Search for the cell housing the specified text and yield its (X, Y) center coordinate. 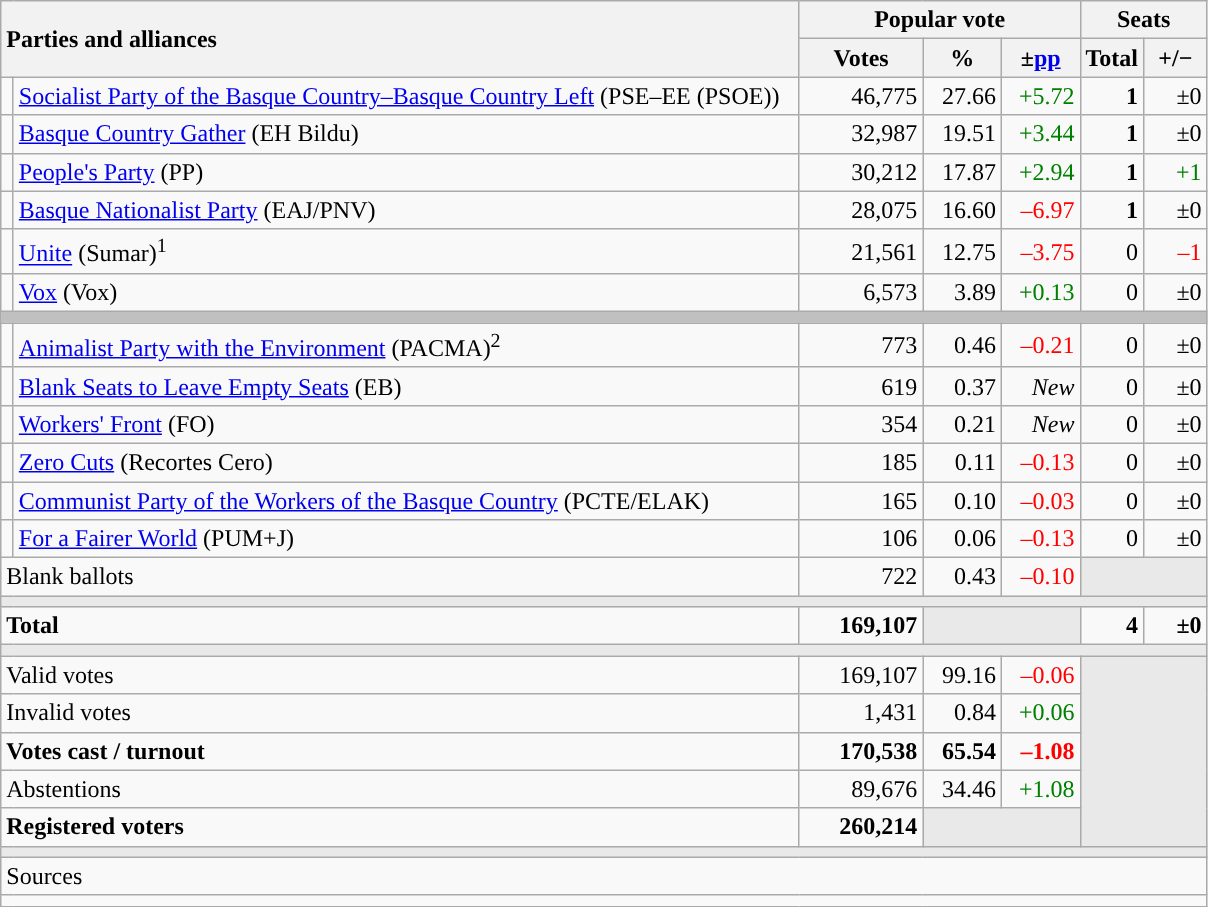
65.54 (962, 751)
–6.97 (1040, 210)
0.37 (962, 386)
Zero Cuts (Recortes Cero) (406, 462)
–0.06 (1040, 675)
% (962, 58)
Seats (1144, 20)
+2.94 (1040, 172)
Blank ballots (400, 577)
+0.06 (1040, 713)
–0.21 (1040, 346)
30,212 (861, 172)
Popular vote (940, 20)
21,561 (861, 252)
For a Fairer World (PUM+J) (406, 539)
89,676 (861, 789)
99.16 (962, 675)
185 (861, 462)
+5.72 (1040, 96)
27.66 (962, 96)
773 (861, 346)
Parties and alliances (400, 39)
17.87 (962, 172)
±pp (1040, 58)
Animalist Party with the Environment (PACMA)2 (406, 346)
170,538 (861, 751)
0.06 (962, 539)
0.84 (962, 713)
Abstentions (400, 789)
+/− (1176, 58)
Votes (861, 58)
28,075 (861, 210)
–1.08 (1040, 751)
165 (861, 501)
Unite (Sumar)1 (406, 252)
+3.44 (1040, 134)
0.43 (962, 577)
Socialist Party of the Basque Country–Basque Country Left (PSE–EE (PSOE)) (406, 96)
–3.75 (1040, 252)
Invalid votes (400, 713)
260,214 (861, 827)
Workers' Front (FO) (406, 424)
19.51 (962, 134)
Sources (604, 876)
1,431 (861, 713)
Basque Nationalist Party (EAJ/PNV) (406, 210)
46,775 (861, 96)
Votes cast / turnout (400, 751)
106 (861, 539)
722 (861, 577)
3.89 (962, 293)
Vox (Vox) (406, 293)
Basque Country Gather (EH Bildu) (406, 134)
12.75 (962, 252)
People's Party (PP) (406, 172)
+1 (1176, 172)
16.60 (962, 210)
619 (861, 386)
32,987 (861, 134)
+0.13 (1040, 293)
0.46 (962, 346)
0.11 (962, 462)
4 (1112, 626)
Blank Seats to Leave Empty Seats (EB) (406, 386)
+1.08 (1040, 789)
0.10 (962, 501)
6,573 (861, 293)
–1 (1176, 252)
Valid votes (400, 675)
Registered voters (400, 827)
34.46 (962, 789)
–0.10 (1040, 577)
–0.03 (1040, 501)
0.21 (962, 424)
354 (861, 424)
Communist Party of the Workers of the Basque Country (PCTE/ELAK) (406, 501)
